Return (X, Y) of the center of cell containing provided text 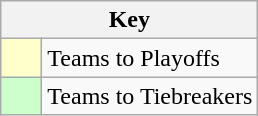
Key (130, 20)
Teams to Playoffs (150, 58)
Teams to Tiebreakers (150, 96)
